Provide the [x, y] coordinate of the cell's center where the given text is located.  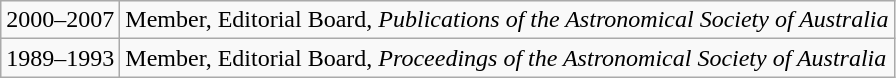
Member, Editorial Board, Proceedings of the Astronomical Society of Australia [507, 58]
Member, Editorial Board, Publications of the Astronomical Society of Australia [507, 20]
1989–1993 [60, 58]
2000–2007 [60, 20]
